Return the [X, Y] coordinate for the center point of the cell that contains the specified text.  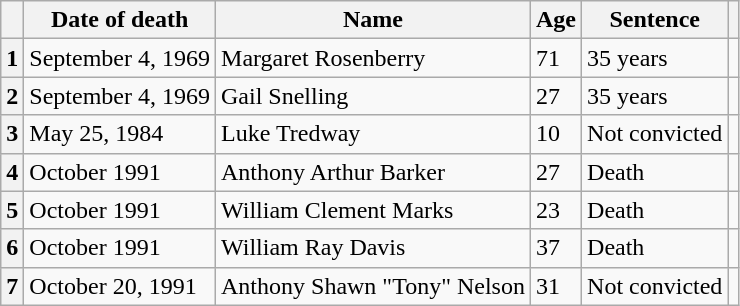
6 [12, 248]
37 [556, 248]
Sentence [655, 20]
Anthony Arthur Barker [374, 172]
Name [374, 20]
William Ray Davis [374, 248]
71 [556, 58]
Age [556, 20]
7 [12, 286]
31 [556, 286]
4 [12, 172]
Date of death [120, 20]
23 [556, 210]
5 [12, 210]
Margaret Rosenberry [374, 58]
Anthony Shawn "Tony" Nelson [374, 286]
10 [556, 134]
3 [12, 134]
2 [12, 96]
1 [12, 58]
May 25, 1984 [120, 134]
William Clement Marks [374, 210]
Luke Tredway [374, 134]
October 20, 1991 [120, 286]
Gail Snelling [374, 96]
